From the cell containing the given text, extract its center point as (x, y) coordinate. 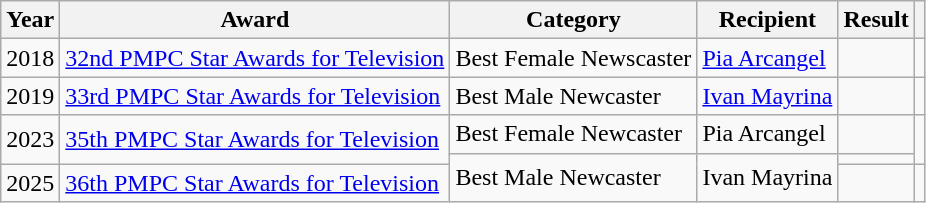
36th PMPC Star Awards for Television (255, 183)
Award (255, 20)
32nd PMPC Star Awards for Television (255, 58)
2023 (30, 140)
2018 (30, 58)
Year (30, 20)
35th PMPC Star Awards for Television (255, 140)
Category (574, 20)
Best Female Newcaster (574, 134)
2025 (30, 183)
Recipient (768, 20)
2019 (30, 96)
Result (876, 20)
33rd PMPC Star Awards for Television (255, 96)
Best Female Newscaster (574, 58)
